Provide the (X, Y) coordinate of the cell's center where the given text is located.  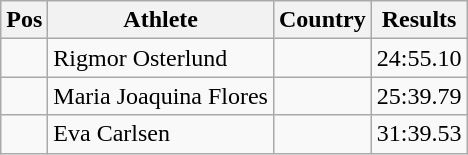
Country (322, 20)
25:39.79 (419, 96)
Rigmor Osterlund (161, 58)
Pos (24, 20)
Athlete (161, 20)
Maria Joaquina Flores (161, 96)
Results (419, 20)
31:39.53 (419, 134)
24:55.10 (419, 58)
Eva Carlsen (161, 134)
